Return (X, Y) of the center of cell containing provided text 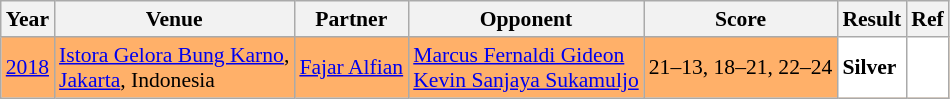
Marcus Fernaldi Gideon Kevin Sanjaya Sukamuljo (526, 68)
Fajar Alfian (351, 68)
Silver (872, 68)
Istora Gelora Bung Karno,Jakarta, Indonesia (174, 68)
2018 (28, 68)
Partner (351, 19)
Score (741, 19)
Venue (174, 19)
Result (872, 19)
21–13, 18–21, 22–24 (741, 68)
Year (28, 19)
Opponent (526, 19)
Ref (927, 19)
